Locate the cell with the specified text and output its [X, Y] center coordinate. 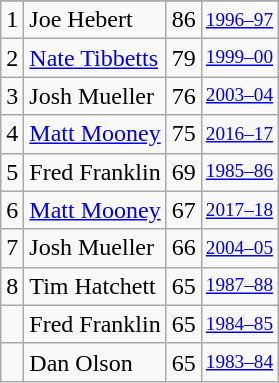
67 [184, 210]
1985–86 [239, 172]
6 [12, 210]
2003–04 [239, 96]
2004–05 [239, 248]
86 [184, 20]
79 [184, 58]
8 [12, 286]
76 [184, 96]
69 [184, 172]
1 [12, 20]
2016–17 [239, 134]
2 [12, 58]
Nate Tibbetts [95, 58]
Tim Hatchett [95, 286]
1983–84 [239, 362]
Joe Hebert [95, 20]
1984–85 [239, 324]
1996–97 [239, 20]
66 [184, 248]
4 [12, 134]
5 [12, 172]
75 [184, 134]
7 [12, 248]
1987–88 [239, 286]
1999–00 [239, 58]
2017–18 [239, 210]
Dan Olson [95, 362]
3 [12, 96]
